Determine the (X, Y) coordinate at the center of the cell enclosing the given text.  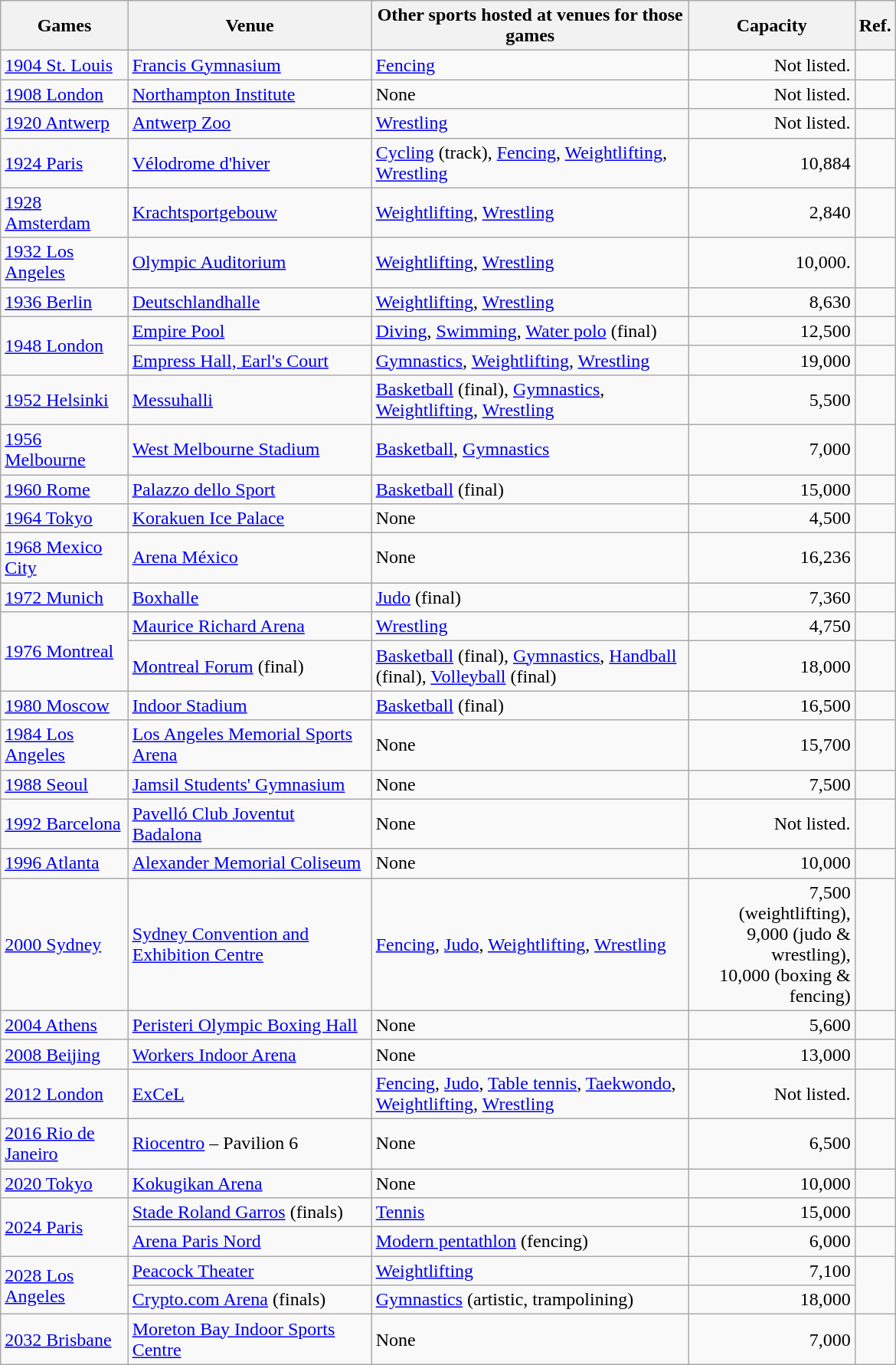
Basketball (final), Gymnastics, Weightlifting, Wrestling (530, 400)
13,000 (772, 1054)
2032 Brisbane (64, 1339)
10,884 (772, 162)
1948 London (64, 345)
Games (64, 26)
1976 Montreal (64, 651)
West Melbourne Stadium (250, 449)
Los Angeles Memorial Sports Arena (250, 745)
Riocentro – Pavilion 6 (250, 1143)
4,500 (772, 519)
Pavelló Club Joventut Badalona (250, 824)
1924 Paris (64, 162)
1908 London (64, 94)
Ref. (875, 26)
15,700 (772, 745)
4,750 (772, 627)
1952 Helsinki (64, 400)
Indoor Stadium (250, 705)
Krachtsportgebouw (250, 213)
Jamsil Students' Gymnasium (250, 784)
Northampton Institute (250, 94)
1932 Los Angeles (64, 262)
6,000 (772, 1242)
19,000 (772, 360)
1988 Seoul (64, 784)
2028 Los Angeles (64, 1285)
Diving, Swimming, Water polo (final) (530, 331)
Arena Paris Nord (250, 1242)
Arena México (250, 558)
Fencing (530, 65)
Deutschlandhalle (250, 302)
1904 St. Louis (64, 65)
Judo (final) (530, 597)
Modern pentathlon (fencing) (530, 1242)
Tennis (530, 1213)
Olympic Auditorium (250, 262)
2016 Rio de Janeiro (64, 1143)
Venue (250, 26)
1960 Rome (64, 489)
Sydney Convention and Exhibition Centre (250, 944)
1936 Berlin (64, 302)
1980 Moscow (64, 705)
2000 Sydney (64, 944)
2020 Tokyo (64, 1183)
Francis Gymnasium (250, 65)
2,840 (772, 213)
Antwerp Zoo (250, 123)
Weightlifting (530, 1271)
1992 Barcelona (64, 824)
1964 Tokyo (64, 519)
1928 Amsterdam (64, 213)
7,100 (772, 1271)
Fencing, Judo, Weightlifting, Wrestling (530, 944)
2024 Paris (64, 1227)
Messuhalli (250, 400)
1968 Mexico City (64, 558)
Peristeri Olympic Boxing Hall (250, 1025)
Workers Indoor Arena (250, 1054)
12,500 (772, 331)
1996 Atlanta (64, 863)
5,600 (772, 1025)
Cycling (track), Fencing, Weightlifting, Wrestling (530, 162)
8,630 (772, 302)
7,360 (772, 597)
Empire Pool (250, 331)
Other sports hosted at venues for those games (530, 26)
ExCeL (250, 1094)
5,500 (772, 400)
Palazzo dello Sport (250, 489)
Basketball, Gymnastics (530, 449)
Empress Hall, Earl's Court (250, 360)
Kokugikan Arena (250, 1183)
Moreton Bay Indoor Sports Centre (250, 1339)
Korakuen Ice Palace (250, 519)
Basketball (final), Gymnastics, Handball (final), Volleyball (final) (530, 666)
2008 Beijing (64, 1054)
16,500 (772, 705)
7,500 (weightlifting),9,000 (judo & wrestling),10,000 (boxing & fencing) (772, 944)
2012 London (64, 1094)
Crypto.com Arena (finals) (250, 1300)
10,000. (772, 262)
Stade Roland Garros (finals) (250, 1213)
Montreal Forum (final) (250, 666)
Vélodrome d'hiver (250, 162)
Alexander Memorial Coliseum (250, 863)
1984 Los Angeles (64, 745)
2004 Athens (64, 1025)
7,500 (772, 784)
Capacity (772, 26)
1920 Antwerp (64, 123)
Peacock Theater (250, 1271)
Gymnastics (artistic, trampolining) (530, 1300)
1972 Munich (64, 597)
Fencing, Judo, Table tennis, Taekwondo, Weightlifting, Wrestling (530, 1094)
Boxhalle (250, 597)
Gymnastics, Weightlifting, Wrestling (530, 360)
16,236 (772, 558)
1956 Melbourne (64, 449)
Maurice Richard Arena (250, 627)
6,500 (772, 1143)
